Output the (X, Y) coordinate of the center of the cell containing the given text.  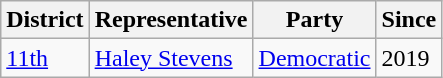
Democratic (314, 58)
Since (409, 20)
District (45, 20)
Representative (171, 20)
Haley Stevens (171, 58)
2019 (409, 58)
11th (45, 58)
Party (314, 20)
